Output the [x, y] coordinate of the center of the cell containing the given text.  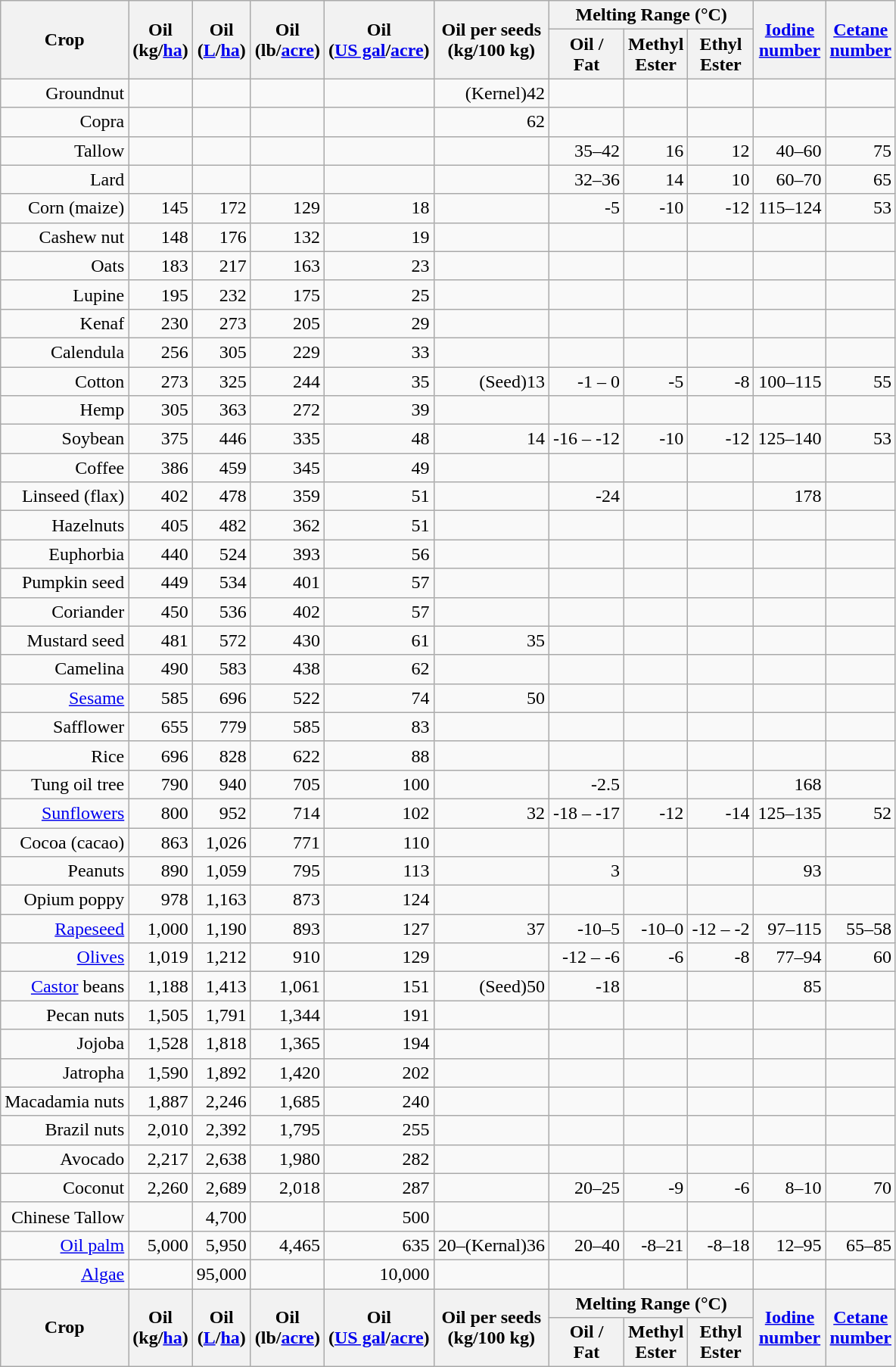
61 [380, 640]
Linseed (flax) [65, 497]
Pecan nuts [65, 1015]
176 [221, 237]
29 [380, 323]
232 [221, 294]
56 [380, 554]
-18 – -17 [586, 813]
163 [288, 266]
205 [288, 323]
1,887 [160, 1101]
10,000 [380, 1274]
32 [491, 813]
1,365 [288, 1044]
1,413 [221, 986]
Tung oil tree [65, 784]
482 [221, 525]
-12 – -2 [720, 929]
110 [380, 842]
60 [860, 958]
910 [288, 958]
145 [160, 208]
-8–21 [656, 1245]
2,392 [221, 1130]
Tallow [65, 151]
83 [380, 727]
Cotton [65, 381]
873 [288, 900]
175 [288, 294]
100 [380, 784]
Coffee [65, 468]
-24 [586, 497]
20–25 [586, 1188]
Corn (maize) [65, 208]
522 [288, 698]
93 [790, 871]
Lupine [65, 294]
2,010 [160, 1130]
12–95 [790, 1245]
705 [288, 784]
8–10 [790, 1188]
148 [160, 237]
363 [221, 410]
1,685 [288, 1101]
1,818 [221, 1044]
70 [860, 1188]
202 [380, 1073]
Jojoba [65, 1044]
362 [288, 525]
48 [380, 439]
37 [491, 929]
771 [288, 842]
Mustard seed [65, 640]
12 [720, 151]
20–40 [586, 1245]
132 [288, 237]
655 [160, 727]
401 [288, 583]
1,892 [221, 1073]
-14 [720, 813]
393 [288, 554]
478 [221, 497]
-10–5 [586, 929]
85 [790, 986]
1,188 [160, 986]
779 [221, 727]
359 [288, 497]
Hemp [65, 410]
890 [160, 871]
449 [160, 583]
102 [380, 813]
25 [380, 294]
Cashew nut [65, 237]
1,528 [160, 1044]
438 [288, 669]
325 [221, 381]
Oats [65, 266]
65–85 [860, 1245]
178 [790, 497]
3 [586, 871]
2,260 [160, 1188]
1,059 [221, 871]
-8–18 [720, 1245]
32–36 [586, 179]
-12 – -6 [586, 958]
Brazil nuts [65, 1130]
97–115 [790, 929]
800 [160, 813]
Sunflowers [65, 813]
256 [160, 352]
240 [380, 1101]
795 [288, 871]
127 [380, 929]
Algae [65, 1274]
Peanuts [65, 871]
60–70 [790, 179]
88 [380, 755]
1,190 [221, 929]
23 [380, 266]
978 [160, 900]
55 [860, 381]
1,791 [221, 1015]
75 [860, 151]
115–124 [790, 208]
230 [160, 323]
100–115 [790, 381]
1,344 [288, 1015]
Cocoa (cacao) [65, 842]
124 [380, 900]
Rice [65, 755]
5,000 [160, 1245]
4,700 [221, 1216]
534 [221, 583]
272 [288, 410]
-18 [586, 986]
-9 [656, 1188]
194 [380, 1044]
125–140 [790, 439]
1,212 [221, 958]
195 [160, 294]
2,638 [221, 1159]
1,026 [221, 842]
40–60 [790, 151]
1,795 [288, 1130]
Opium poppy [65, 900]
Sesame [65, 698]
282 [380, 1159]
168 [790, 784]
2,246 [221, 1101]
Camelina [65, 669]
18 [380, 208]
Rapeseed [65, 929]
1,980 [288, 1159]
5,950 [221, 1245]
450 [160, 612]
863 [160, 842]
Olives [65, 958]
65 [860, 179]
1,420 [288, 1073]
-2.5 [586, 784]
Jatropha [65, 1073]
229 [288, 352]
125–135 [790, 813]
191 [380, 1015]
1,505 [160, 1015]
Kenaf [65, 323]
(Kernel)42 [491, 93]
Avocado [65, 1159]
-10–0 [656, 929]
893 [288, 929]
536 [221, 612]
74 [380, 698]
583 [221, 669]
151 [380, 986]
Macadamia nuts [65, 1101]
95,000 [221, 1274]
Lard [65, 179]
2,217 [160, 1159]
Groundnut [65, 93]
1,590 [160, 1073]
Copra [65, 122]
940 [221, 784]
572 [221, 640]
Chinese Tallow [65, 1216]
Safflower [65, 727]
113 [380, 871]
459 [221, 468]
952 [221, 813]
Coconut [65, 1188]
77–94 [790, 958]
500 [380, 1216]
50 [491, 698]
(Seed)13 [491, 381]
-16 – -12 [586, 439]
Coriander [65, 612]
255 [380, 1130]
828 [221, 755]
19 [380, 237]
-1 – 0 [586, 381]
244 [288, 381]
446 [221, 439]
335 [288, 439]
Soybean [65, 439]
(Seed)50 [491, 986]
Oil palm [65, 1245]
39 [380, 410]
2,689 [221, 1188]
Pumpkin seed [65, 583]
287 [380, 1188]
33 [380, 352]
35–42 [586, 151]
430 [288, 640]
790 [160, 784]
183 [160, 266]
52 [860, 813]
405 [160, 525]
Calendula [65, 352]
1,000 [160, 929]
622 [288, 755]
345 [288, 468]
440 [160, 554]
714 [288, 813]
4,465 [288, 1245]
1,163 [221, 900]
481 [160, 640]
Euphorbia [65, 554]
1,019 [160, 958]
16 [656, 151]
55–58 [860, 929]
386 [160, 468]
635 [380, 1245]
375 [160, 439]
Hazelnuts [65, 525]
172 [221, 208]
1,061 [288, 986]
49 [380, 468]
490 [160, 669]
10 [720, 179]
524 [221, 554]
20–(Kernal)36 [491, 1245]
Castor beans [65, 986]
2,018 [288, 1188]
217 [221, 266]
